For the text-containing cell, return its midpoint in (x, y) coordinate format. 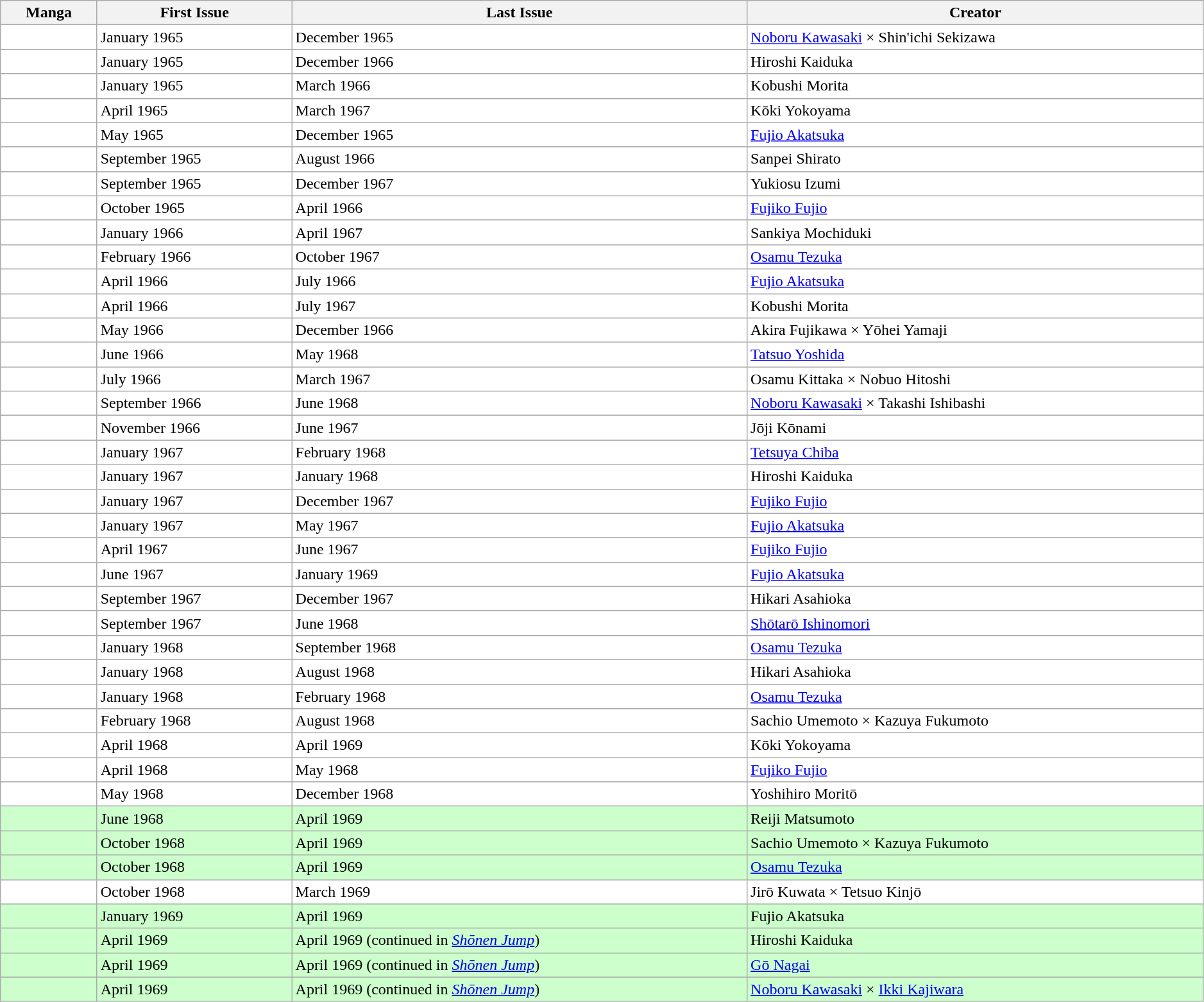
Osamu Kittaka × Nobuo Hitoshi (976, 379)
September 1968 (520, 647)
May 1965 (194, 135)
Creator (976, 13)
July 1967 (520, 306)
April 1965 (194, 110)
March 1966 (520, 86)
Yukiosu Izumi (976, 183)
Jirō Kuwata × Tetsuo Kinjō (976, 892)
September 1966 (194, 403)
October 1965 (194, 208)
Noboru Kawasaki × Takashi Ishibashi (976, 403)
January 1966 (194, 232)
Tetsuya Chiba (976, 452)
Yoshihiro Moritō (976, 794)
Tatsuo Yoshida (976, 355)
Sankiya Mochiduki (976, 232)
May 1966 (194, 330)
Sanpei Shirato (976, 159)
May 1967 (520, 525)
December 1968 (520, 794)
June 1966 (194, 355)
November 1966 (194, 428)
October 1967 (520, 257)
March 1969 (520, 892)
August 1966 (520, 159)
Reiji Matsumoto (976, 819)
February 1966 (194, 257)
Manga (49, 13)
Noboru Kawasaki × Shin'ichi Sekizawa (976, 37)
Akira Fujikawa × Yōhei Yamaji (976, 330)
Noboru Kawasaki × Ikki Kajiwara (976, 989)
Shōtarō Ishinomori (976, 623)
Last Issue (520, 13)
First Issue (194, 13)
Jōji Kōnami (976, 428)
Gō Nagai (976, 965)
